Determine the [x, y] coordinate at the center of the cell enclosing the given text.  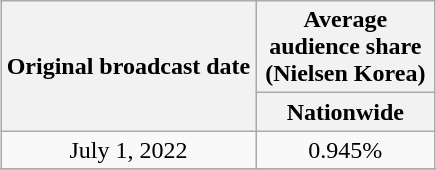
0.945% [346, 150]
July 1, 2022 [128, 150]
Average audience share (Nielsen Korea) [346, 47]
Nationwide [346, 112]
Original broadcast date [128, 66]
